Capture the cell that displays the provided text and extract its [X, Y] central coordinate. 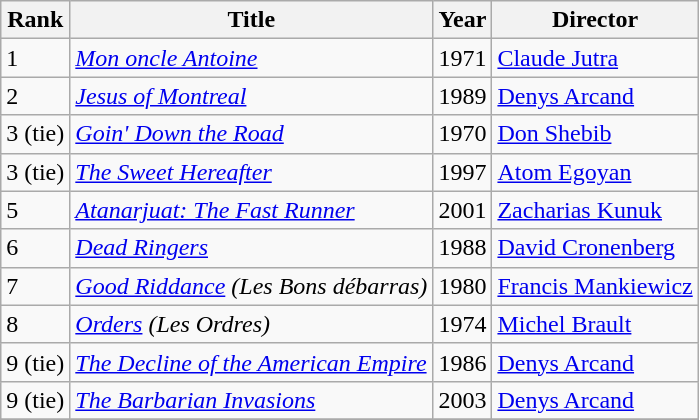
1974 [462, 324]
Jesus of Montreal [252, 96]
6 [36, 248]
The Decline of the American Empire [252, 362]
1988 [462, 248]
Orders (Les Ordres) [252, 324]
Good Riddance (Les Bons débarras) [252, 286]
1971 [462, 58]
2 [36, 96]
Title [252, 20]
Francis Mankiewicz [595, 286]
Atanarjuat: The Fast Runner [252, 210]
7 [36, 286]
1986 [462, 362]
2003 [462, 400]
Year [462, 20]
Rank [36, 20]
Zacharias Kunuk [595, 210]
1970 [462, 134]
The Sweet Hereafter [252, 172]
1 [36, 58]
The Barbarian Invasions [252, 400]
1980 [462, 286]
2001 [462, 210]
1997 [462, 172]
Atom Egoyan [595, 172]
1989 [462, 96]
Mon oncle Antoine [252, 58]
Don Shebib [595, 134]
8 [36, 324]
Claude Jutra [595, 58]
Goin' Down the Road [252, 134]
Director [595, 20]
5 [36, 210]
Michel Brault [595, 324]
Dead Ringers [252, 248]
David Cronenberg [595, 248]
